Provide the (X, Y) coordinate of the cell's center where the given text is located.  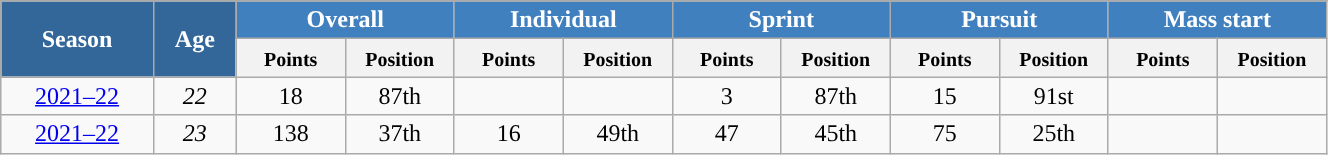
23 (194, 134)
Age (194, 39)
37th (400, 134)
3 (726, 96)
45th (836, 134)
Overall (345, 20)
Mass start (1217, 20)
18 (290, 96)
Sprint (781, 20)
Pursuit (999, 20)
15 (944, 96)
16 (508, 134)
75 (944, 134)
22 (194, 96)
25th (1054, 134)
91st (1054, 96)
Season (78, 39)
138 (290, 134)
47 (726, 134)
Individual (563, 20)
49th (618, 134)
